Capture the cell that displays the provided text and extract its [x, y] central coordinate. 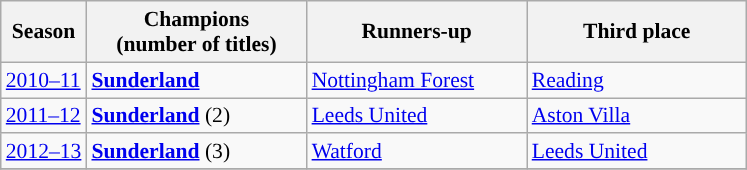
Sunderland (2) [196, 116]
Sunderland [196, 80]
Sunderland (3) [196, 152]
Watford [417, 152]
Champions(number of titles) [196, 32]
Nottingham Forest [417, 80]
2011–12 [44, 116]
2010–11 [44, 80]
2012–13 [44, 152]
Runners-up [417, 32]
Aston Villa [637, 116]
Season [44, 32]
Third place [637, 32]
Reading [637, 80]
